Locate the cell with the specified text and output its (x, y) center coordinate. 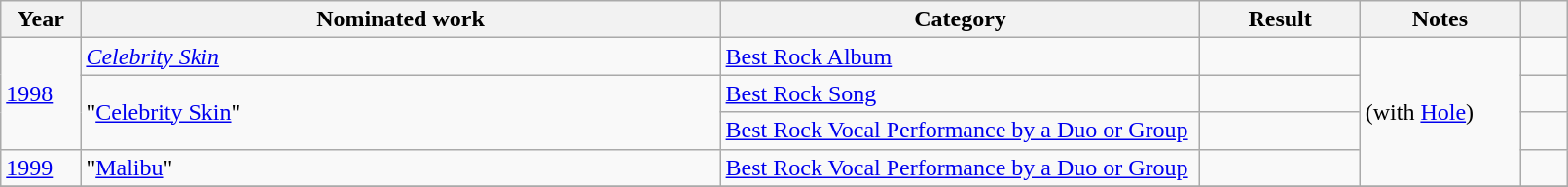
Notes (1440, 19)
1999 (41, 168)
Category (960, 19)
Best Rock Album (960, 56)
Best Rock Song (960, 93)
Nominated work (401, 19)
(with Hole) (1440, 112)
Result (1280, 19)
Celebrity Skin (401, 56)
Year (41, 19)
1998 (41, 93)
"Celebrity Skin" (401, 112)
"Malibu" (401, 168)
